Pinpoint the cell where the given text exists, returning its (X, Y) midpoint coordinate. 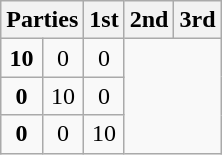
1st (104, 20)
2nd (149, 20)
Parties (42, 20)
3rd (198, 20)
